Scan for the cell matching the given text and deliver its (X, Y) coordinate at center. 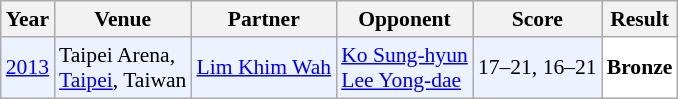
2013 (28, 68)
17–21, 16–21 (538, 68)
Opponent (404, 19)
Ko Sung-hyun Lee Yong-dae (404, 68)
Venue (122, 19)
Partner (264, 19)
Taipei Arena,Taipei, Taiwan (122, 68)
Result (640, 19)
Year (28, 19)
Score (538, 19)
Lim Khim Wah (264, 68)
Bronze (640, 68)
